Identify which cell holds the provided text, then report its (X, Y) central coordinate. 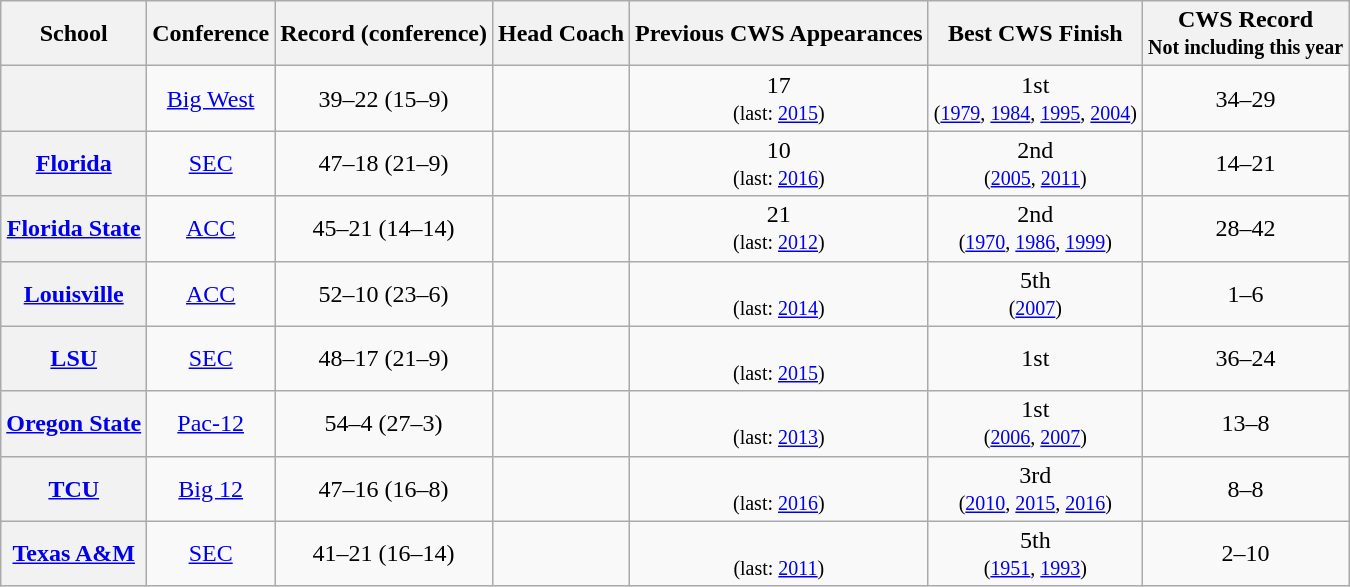
47–18 (21–9) (384, 164)
(last: 2016) (780, 488)
Texas A&M (74, 554)
1st (1035, 358)
Previous CWS Appearances (780, 34)
2–10 (1246, 554)
Conference (211, 34)
Florida (74, 164)
3rd(2010, 2015, 2016) (1035, 488)
54–4 (27–3) (384, 424)
Big 12 (211, 488)
21(last: 2012) (780, 228)
34–29 (1246, 98)
5th(1951, 1993) (1035, 554)
5th(2007) (1035, 294)
LSU (74, 358)
1st(1979, 1984, 1995, 2004) (1035, 98)
2nd(1970, 1986, 1999) (1035, 228)
CWS RecordNot including this year (1246, 34)
2nd(2005, 2011) (1035, 164)
36–24 (1246, 358)
(last: 2014) (780, 294)
(last: 2015) (780, 358)
Pac-12 (211, 424)
17(last: 2015) (780, 98)
10(last: 2016) (780, 164)
(last: 2013) (780, 424)
Big West (211, 98)
Oregon State (74, 424)
47–16 (16–8) (384, 488)
45–21 (14–14) (384, 228)
(last: 2011) (780, 554)
8–8 (1246, 488)
39–22 (15–9) (384, 98)
Best CWS Finish (1035, 34)
1st(2006, 2007) (1035, 424)
52–10 (23–6) (384, 294)
School (74, 34)
Florida State (74, 228)
14–21 (1246, 164)
48–17 (21–9) (384, 358)
41–21 (16–14) (384, 554)
Record (conference) (384, 34)
1–6 (1246, 294)
Louisville (74, 294)
Head Coach (560, 34)
28–42 (1246, 228)
13–8 (1246, 424)
TCU (74, 488)
